Scan for the cell matching the given text and deliver its [x, y] coordinate at center. 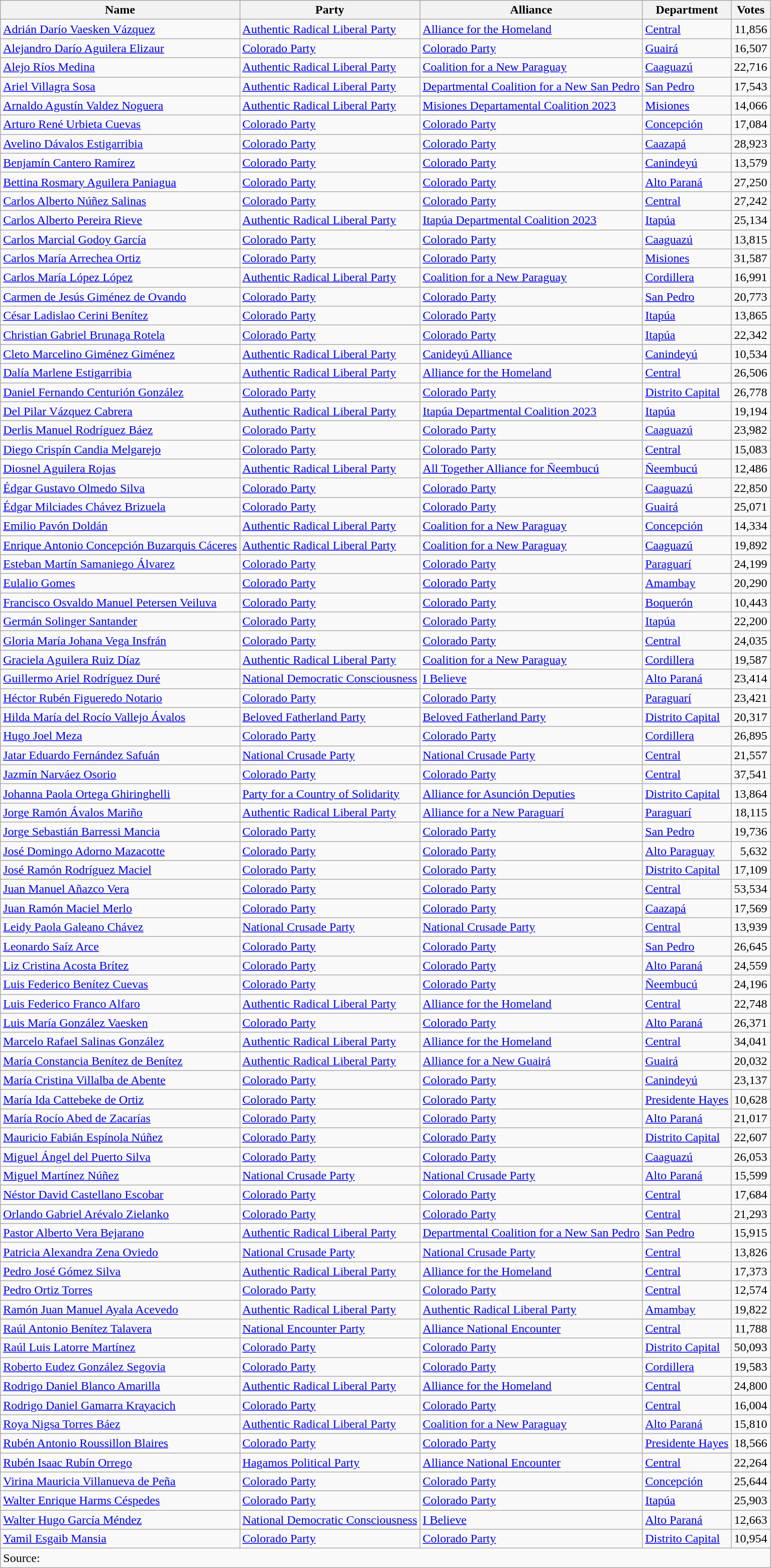
12,486 [750, 468]
13,865 [750, 316]
César Ladislao Cerini Benítez [120, 316]
Hagamos Political Party [329, 1463]
19,822 [750, 1309]
Héctor Rubén Figueredo Notario [120, 698]
53,534 [750, 889]
26,506 [750, 373]
24,559 [750, 966]
20,317 [750, 717]
Roya Nigsa Torres Báez [120, 1424]
20,032 [750, 1061]
21,557 [750, 755]
Carlos María Arrechea Ortiz [120, 259]
15,915 [750, 1233]
21,017 [750, 1118]
28,923 [750, 144]
Juan Manuel Añazco Vera [120, 889]
Alliance for a New Paraguarí [531, 812]
Rubén Isaac Rubín Orrego [120, 1463]
13,826 [750, 1252]
Source: [385, 1558]
Ariel Villagra Sosa [120, 86]
Arnaldo Agustín Valdez Noguera [120, 105]
26,645 [750, 946]
15,810 [750, 1424]
Hilda María del Rocío Vallejo Ávalos [120, 717]
22,200 [750, 622]
Carlos Alberto Núñez Salinas [120, 201]
Derlis Manuel Rodríguez Báez [120, 430]
Adrián Darío Vaesken Vázquez [120, 29]
16,004 [750, 1405]
27,250 [750, 182]
Boquerón [687, 602]
Esteban Martín Samaniego Álvarez [120, 564]
Bettina Rosmary Aguilera Paniagua [120, 182]
17,569 [750, 908]
25,071 [750, 507]
Francisco Osvaldo Manuel Petersen Veiluva [120, 602]
Pastor Alberto Vera Bejarano [120, 1233]
24,800 [750, 1386]
Rodrigo Daniel Blanco Amarilla [120, 1386]
11,788 [750, 1329]
19,583 [750, 1367]
17,373 [750, 1271]
Diosnel Aguilera Rojas [120, 468]
Raúl Luis Latorre Martínez [120, 1348]
16,507 [750, 48]
25,134 [750, 220]
Luis María González Vaesken [120, 1023]
Liz Cristina Acosta Brítez [120, 966]
Avelino Dávalos Estigarribia [120, 144]
Benjamín Cantero Ramírez [120, 163]
22,607 [750, 1137]
Alliance for a New Guairá [531, 1061]
Alejandro Darío Aguilera Elizaur [120, 48]
13,579 [750, 163]
13,864 [750, 793]
All Together Alliance for Ñeembucú [531, 468]
Hugo Joel Meza [120, 736]
18,566 [750, 1443]
13,939 [750, 927]
24,199 [750, 564]
Carlos Marcial Godoy García [120, 239]
José Domingo Adorno Mazacotte [120, 851]
10,443 [750, 602]
23,421 [750, 698]
26,778 [750, 392]
Mauricio Fabián Espínola Núñez [120, 1137]
Jatar Eduardo Fernández Safuán [120, 755]
22,748 [750, 1004]
23,982 [750, 430]
17,084 [750, 125]
22,850 [750, 488]
22,342 [750, 335]
Germán Solinger Santander [120, 622]
13,815 [750, 239]
Alejo Ríos Medina [120, 67]
Jorge Sebastián Barressi Mancia [120, 831]
19,892 [750, 545]
14,066 [750, 105]
22,716 [750, 67]
Guillermo Ariel Rodríguez Duré [120, 679]
21,293 [750, 1214]
Eulalio Gomes [120, 583]
María Cristina Villalba de Abente [120, 1080]
26,895 [750, 736]
10,628 [750, 1099]
27,242 [750, 201]
Luis Federico Benítez Cuevas [120, 985]
11,856 [750, 29]
Johanna Paola Ortega Ghiringhelli [120, 793]
Yamil Esgaib Mansia [120, 1539]
Rubén Antonio Roussillon Blaires [120, 1443]
17,109 [750, 870]
Juan Ramón Maciel Merlo [120, 908]
Cleto Marcelino Giménez Giménez [120, 354]
Arturo René Urbieta Cuevas [120, 125]
María Ida Cattebeke de Ortiz [120, 1099]
Miguel Ángel del Puerto Silva [120, 1156]
Édgar Milciades Chávez Brizuela [120, 507]
Rodrigo Daniel Gamarra Krayacich [120, 1405]
Raúl Antonio Benítez Talavera [120, 1329]
Walter Enrique Harms Céspedes [120, 1501]
Leonardo Saíz Arce [120, 946]
14,334 [750, 526]
19,587 [750, 660]
50,093 [750, 1348]
Misiones Departamental Coalition 2023 [531, 105]
15,599 [750, 1176]
Carmen de Jesús Giménez de Ovando [120, 297]
20,290 [750, 583]
10,954 [750, 1539]
Alliance [531, 10]
Canideyú Alliance [531, 354]
Department [687, 10]
15,083 [750, 449]
Miguel Martínez Núñez [120, 1176]
19,736 [750, 831]
23,137 [750, 1080]
Alliance for Asunción Deputies [531, 793]
16,991 [750, 278]
25,644 [750, 1482]
10,534 [750, 354]
Name [120, 10]
Walter Hugo García Méndez [120, 1520]
Leidy Paola Galeano Chávez [120, 927]
37,541 [750, 774]
Édgar Gustavo Olmedo Silva [120, 488]
22,264 [750, 1463]
Daniel Fernando Centurión González [120, 392]
Party [329, 10]
Del Pilar Vázquez Cabrera [120, 411]
Carlos Alberto Pereira Rieve [120, 220]
5,632 [750, 851]
María Constancia Benítez de Benítez [120, 1061]
Party for a Country of Solidarity [329, 793]
Pedro José Gómez Silva [120, 1271]
José Ramón Rodríguez Maciel [120, 870]
Alto Paraguay [687, 851]
31,587 [750, 259]
Votes [750, 10]
Dalía Marlene Estigarribia [120, 373]
María Rocío Abed de Zacarías [120, 1118]
Ramón Juan Manuel Ayala Acevedo [120, 1309]
18,115 [750, 812]
25,903 [750, 1501]
34,041 [750, 1042]
Gloria María Johana Vega Insfrán [120, 641]
National Encounter Party [329, 1329]
12,574 [750, 1290]
Graciela Aguilera Ruiz Díaz [120, 660]
Jorge Ramón Ávalos Mariño [120, 812]
Luis Federico Franco Alfaro [120, 1004]
24,196 [750, 985]
Christian Gabriel Brunaga Rotela [120, 335]
26,371 [750, 1023]
12,663 [750, 1520]
19,194 [750, 411]
Virina Mauricia Villanueva de Peña [120, 1482]
20,773 [750, 297]
17,543 [750, 86]
Roberto Eudez González Segovia [120, 1367]
Carlos María López López [120, 278]
26,053 [750, 1156]
17,684 [750, 1195]
Orlando Gabriel Arévalo Zielanko [120, 1214]
Marcelo Rafael Salinas González [120, 1042]
24,035 [750, 641]
Pedro Ortiz Torres [120, 1290]
23,414 [750, 679]
Jazmín Narváez Osorio [120, 774]
Diego Crispín Candia Melgarejo [120, 449]
Emilio Pavón Doldán [120, 526]
Patricia Alexandra Zena Oviedo [120, 1252]
Enrique Antonio Concepción Buzarquis Cáceres [120, 545]
Néstor David Castellano Escobar [120, 1195]
